Find where the given text appears and provide that cell's center as (X, Y) coordinate. 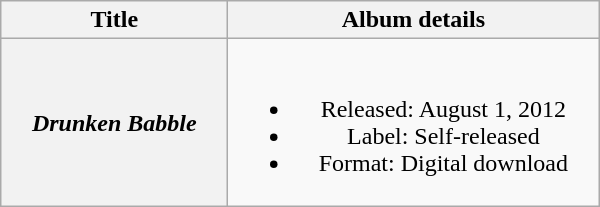
Title (114, 20)
Album details (414, 20)
Released: August 1, 2012Label: Self-releasedFormat: Digital download (414, 122)
Drunken Babble (114, 122)
